Capture the cell that displays the provided text and extract its [x, y] central coordinate. 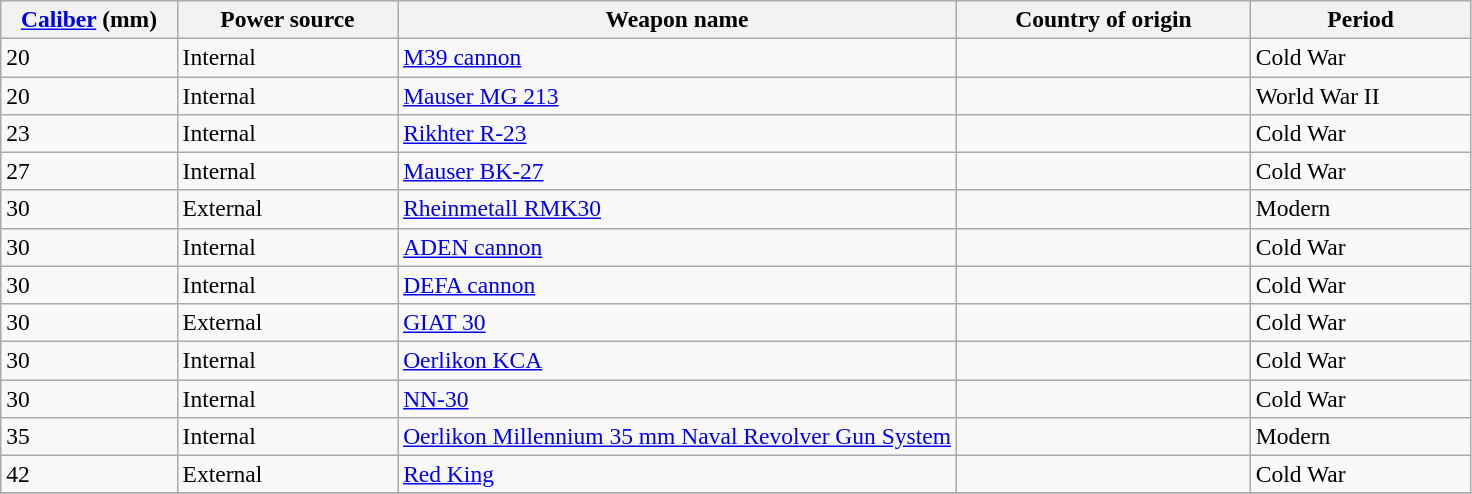
M39 cannon [678, 57]
Red King [678, 474]
ADEN cannon [678, 247]
Period [1360, 19]
27 [89, 171]
Rikhter R-23 [678, 133]
NN-30 [678, 398]
42 [89, 474]
GIAT 30 [678, 322]
Oerlikon Millennium 35 mm Naval Revolver Gun System [678, 436]
Mauser BK-27 [678, 171]
Country of origin [1103, 19]
World War II [1360, 95]
23 [89, 133]
Caliber (mm) [89, 19]
Rheinmetall RMK30 [678, 209]
Power source [288, 19]
35 [89, 436]
Mauser MG 213 [678, 95]
Oerlikon KCA [678, 360]
DEFA cannon [678, 285]
Weapon name [678, 19]
